Identify which cell holds the provided text, then report its [x, y] central coordinate. 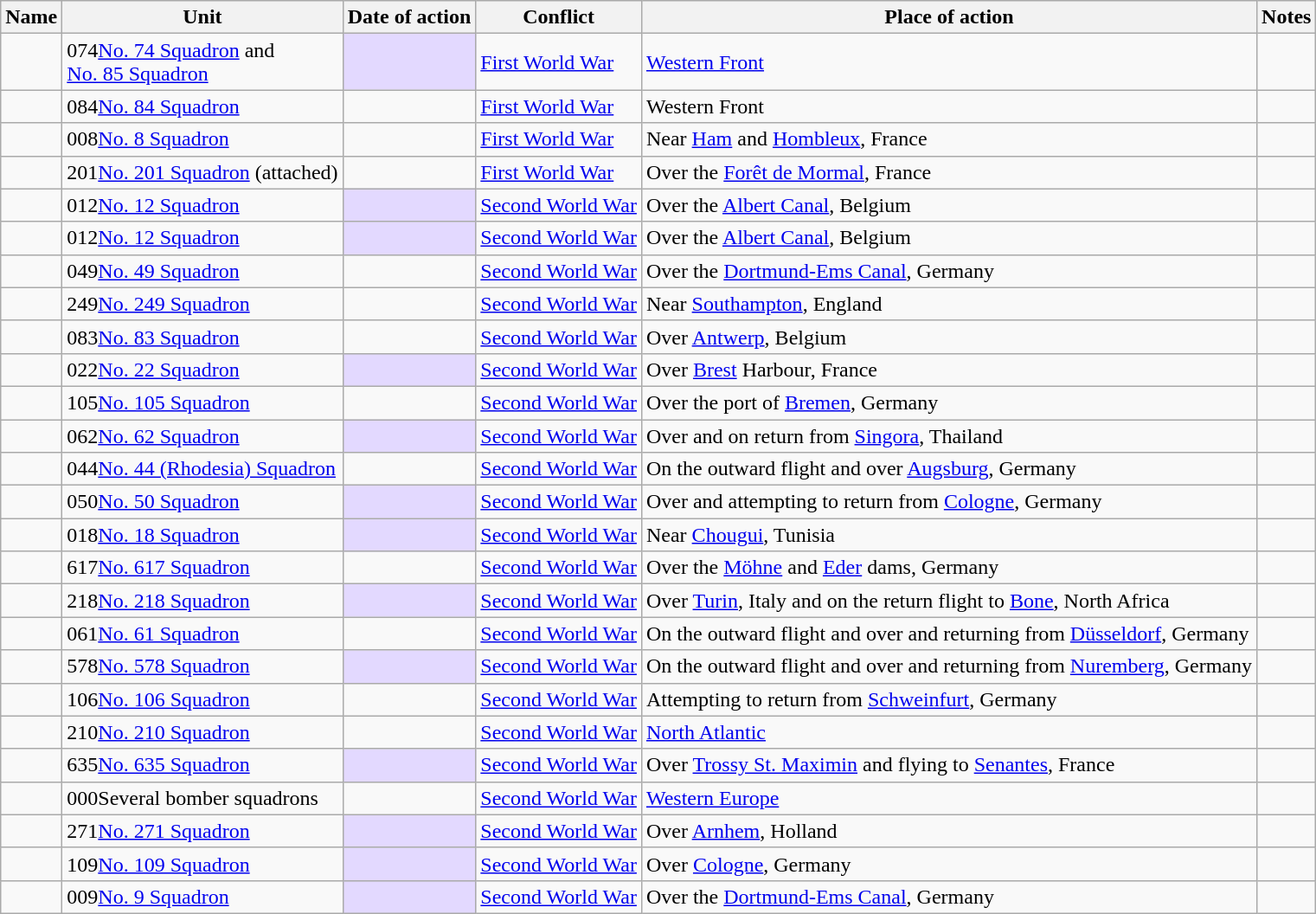
074No. 74 Squadron and No. 85 Squadron [202, 62]
578No. 578 Squadron [202, 666]
218No. 218 Squadron [202, 601]
617No. 617 Squadron [202, 568]
022No. 22 Squadron [202, 370]
Over and on return from Singora, Thailand [948, 435]
105No. 105 Squadron [202, 402]
018No. 18 Squadron [202, 535]
Unit [202, 17]
Date of action [409, 17]
050No. 50 Squadron [202, 502]
044No. 44 (Rhodesia) Squadron [202, 469]
049No. 49 Squadron [202, 271]
Over Trossy St. Maximin and flying to Senantes, France [948, 765]
Western Europe [948, 798]
008No. 8 Squadron [202, 139]
Over Brest Harbour, France [948, 370]
Notes [1287, 17]
061No. 61 Squadron [202, 634]
On the outward flight and over and returning from Düsseldorf, Germany [948, 634]
Name [31, 17]
271No. 271 Squadron [202, 831]
084No. 84 Squadron [202, 106]
Near Chougui, Tunisia [948, 535]
009No. 9 Squadron [202, 897]
Over Turin, Italy and on the return flight to Bone, North Africa [948, 601]
062No. 62 Squadron [202, 435]
Place of action [948, 17]
Over Cologne, Germany [948, 864]
Over the port of Bremen, Germany [948, 402]
North Atlantic [948, 732]
On the outward flight and over Augsburg, Germany [948, 469]
249No. 249 Squadron [202, 304]
083No. 83 Squadron [202, 337]
210No. 210 Squadron [202, 732]
635No. 635 Squadron [202, 765]
Near Ham and Hombleux, France [948, 139]
Near Southampton, England [948, 304]
On the outward flight and over and returning from Nuremberg, Germany [948, 666]
Over Arnhem, Holland [948, 831]
106No. 106 Squadron [202, 699]
201No. 201 Squadron (attached) [202, 172]
Over the Forêt de Mormal, France [948, 172]
Over the Möhne and Eder dams, Germany [948, 568]
Conflict [559, 17]
Attempting to return from Schweinfurt, Germany [948, 699]
Over Antwerp, Belgium [948, 337]
Over and attempting to return from Cologne, Germany [948, 502]
109No. 109 Squadron [202, 864]
000Several bomber squadrons [202, 798]
